Return [x, y] of the center of cell containing provided text 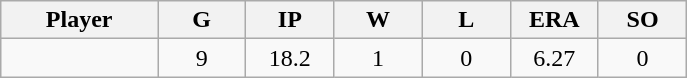
SO [642, 20]
ERA [554, 20]
W [378, 20]
1 [378, 58]
6.27 [554, 58]
18.2 [290, 58]
IP [290, 20]
G [202, 20]
9 [202, 58]
L [466, 20]
Player [80, 20]
